Scan for the cell matching the given text and deliver its (x, y) coordinate at center. 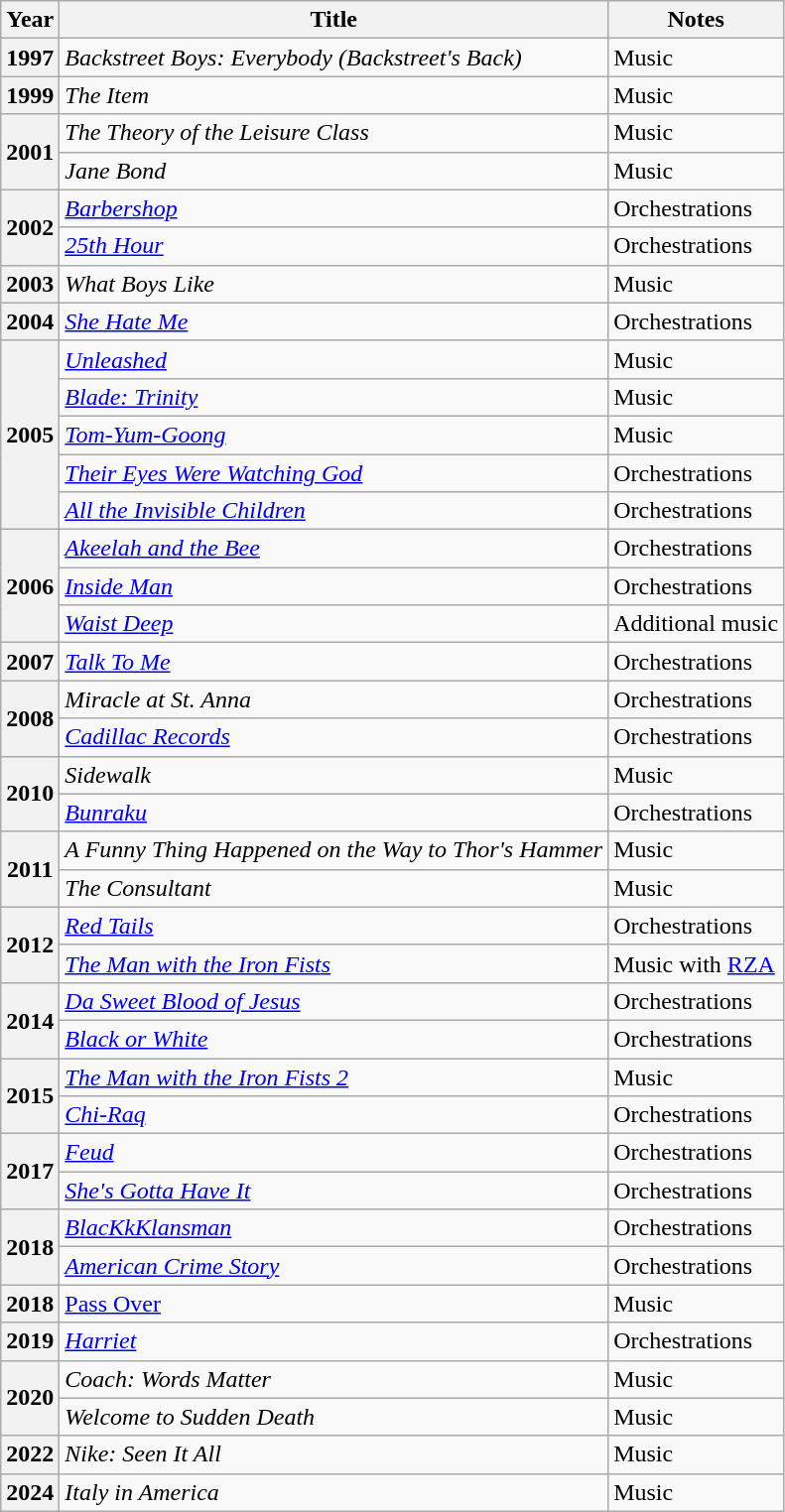
Da Sweet Blood of Jesus (333, 1001)
Year (30, 20)
2015 (30, 1095)
2007 (30, 662)
Harriet (333, 1341)
Notes (697, 20)
Barbershop (333, 208)
Additional music (697, 624)
Blade: Trinity (333, 397)
2022 (30, 1454)
Their Eyes Were Watching God (333, 473)
Italy in America (333, 1492)
2005 (30, 435)
Pass Over (333, 1304)
2008 (30, 718)
BlacKkKlansman (333, 1228)
2019 (30, 1341)
Black or White (333, 1039)
Waist Deep (333, 624)
2014 (30, 1020)
2003 (30, 284)
2006 (30, 586)
Unleashed (333, 359)
Bunraku (333, 813)
A Funny Thing Happened on the Way to Thor's Hammer (333, 850)
Welcome to Sudden Death (333, 1417)
The Theory of the Leisure Class (333, 133)
2017 (30, 1172)
Tom-Yum-Goong (333, 435)
All the Invisible Children (333, 511)
1999 (30, 95)
Backstreet Boys: Everybody (Backstreet's Back) (333, 58)
1997 (30, 58)
2004 (30, 321)
2024 (30, 1492)
2002 (30, 227)
Inside Man (333, 586)
Talk To Me (333, 662)
The Man with the Iron Fists (333, 963)
Nike: Seen It All (333, 1454)
She Hate Me (333, 321)
American Crime Story (333, 1266)
Chi-Raq (333, 1115)
What Boys Like (333, 284)
Miracle at St. Anna (333, 699)
2010 (30, 794)
The Item (333, 95)
Cadillac Records (333, 737)
2020 (30, 1398)
Coach: Words Matter (333, 1379)
Jane Bond (333, 171)
Akeelah and the Bee (333, 549)
Title (333, 20)
The Man with the Iron Fists 2 (333, 1076)
Feud (333, 1153)
Sidewalk (333, 775)
She's Gotta Have It (333, 1191)
Red Tails (333, 926)
2011 (30, 869)
2012 (30, 945)
25th Hour (333, 246)
The Consultant (333, 888)
2001 (30, 152)
Music with RZA (697, 963)
